Identify which cell holds the provided text, then report its [x, y] central coordinate. 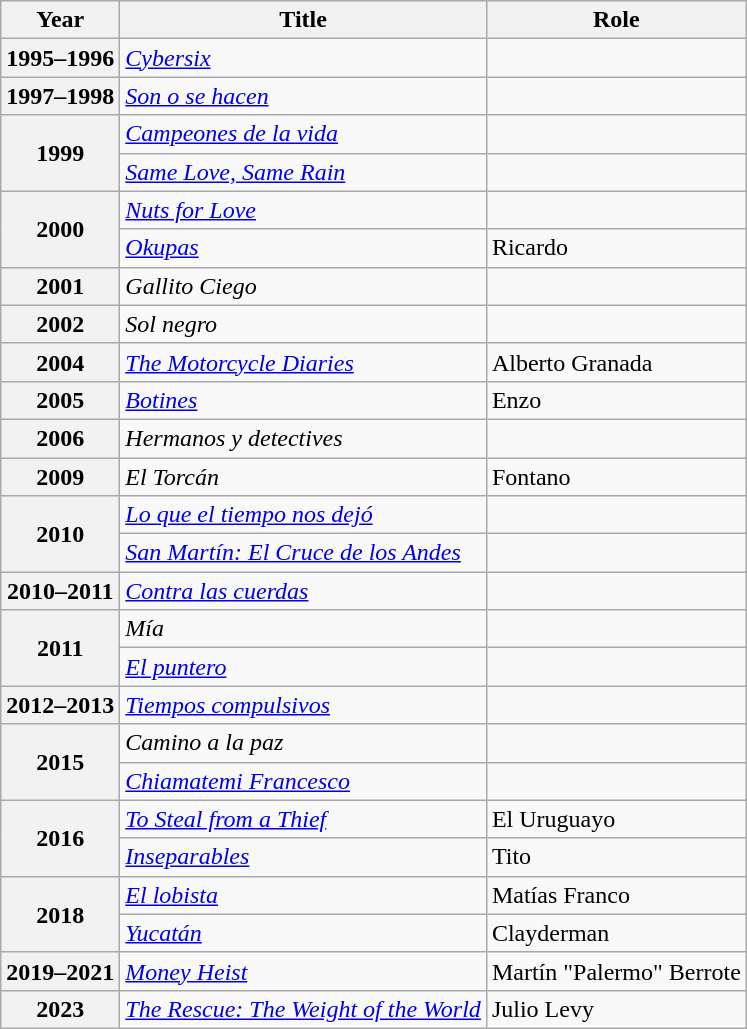
2010–2011 [60, 591]
The Rescue: The Weight of the World [304, 1009]
2002 [60, 324]
2019–2021 [60, 971]
2023 [60, 1009]
2011 [60, 648]
El Torcán [304, 477]
Yucatán [304, 933]
Role [616, 20]
2009 [60, 477]
Title [304, 20]
Tiempos compulsivos [304, 705]
Lo que el tiempo nos dejó [304, 515]
To Steal from a Thief [304, 819]
2018 [60, 914]
Okupas [304, 248]
Son o se hacen [304, 96]
1999 [60, 153]
San Martín: El Cruce de los Andes [304, 553]
Same Love, Same Rain [304, 172]
The Motorcycle Diaries [304, 362]
El Uruguayo [616, 819]
Campeones de la vida [304, 134]
Chiamatemi Francesco [304, 781]
Gallito Ciego [304, 286]
2000 [60, 229]
Enzo [616, 400]
Fontano [616, 477]
Money Heist [304, 971]
Martín "Palermo" Berrote [616, 971]
2004 [60, 362]
Contra las cuerdas [304, 591]
Sol negro [304, 324]
Mía [304, 629]
2005 [60, 400]
Hermanos y detectives [304, 438]
Cybersix [304, 58]
El puntero [304, 667]
El lobista [304, 895]
Matías Franco [616, 895]
2006 [60, 438]
Ricardo [616, 248]
Camino a la paz [304, 743]
Year [60, 20]
Julio Levy [616, 1009]
Tito [616, 857]
2015 [60, 762]
2012–2013 [60, 705]
Inseparables [304, 857]
Nuts for Love [304, 210]
Clayderman [616, 933]
2010 [60, 534]
2001 [60, 286]
Alberto Granada [616, 362]
1997–1998 [60, 96]
2016 [60, 838]
1995–1996 [60, 58]
Botines [304, 400]
